Output the (X, Y) coordinate of the center of the cell containing the given text.  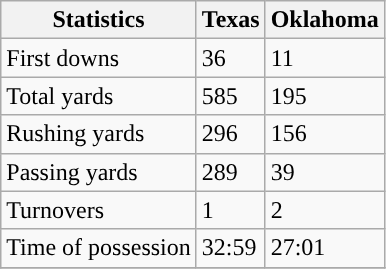
11 (324, 58)
195 (324, 96)
2 (324, 210)
156 (324, 134)
289 (230, 172)
Statistics (99, 20)
Total yards (99, 96)
1 (230, 210)
36 (230, 58)
Passing yards (99, 172)
Turnovers (99, 210)
585 (230, 96)
Oklahoma (324, 20)
Rushing yards (99, 134)
Texas (230, 20)
27:01 (324, 248)
296 (230, 134)
32:59 (230, 248)
Time of possession (99, 248)
39 (324, 172)
First downs (99, 58)
